Locate the cell with the specified text and output its (x, y) center coordinate. 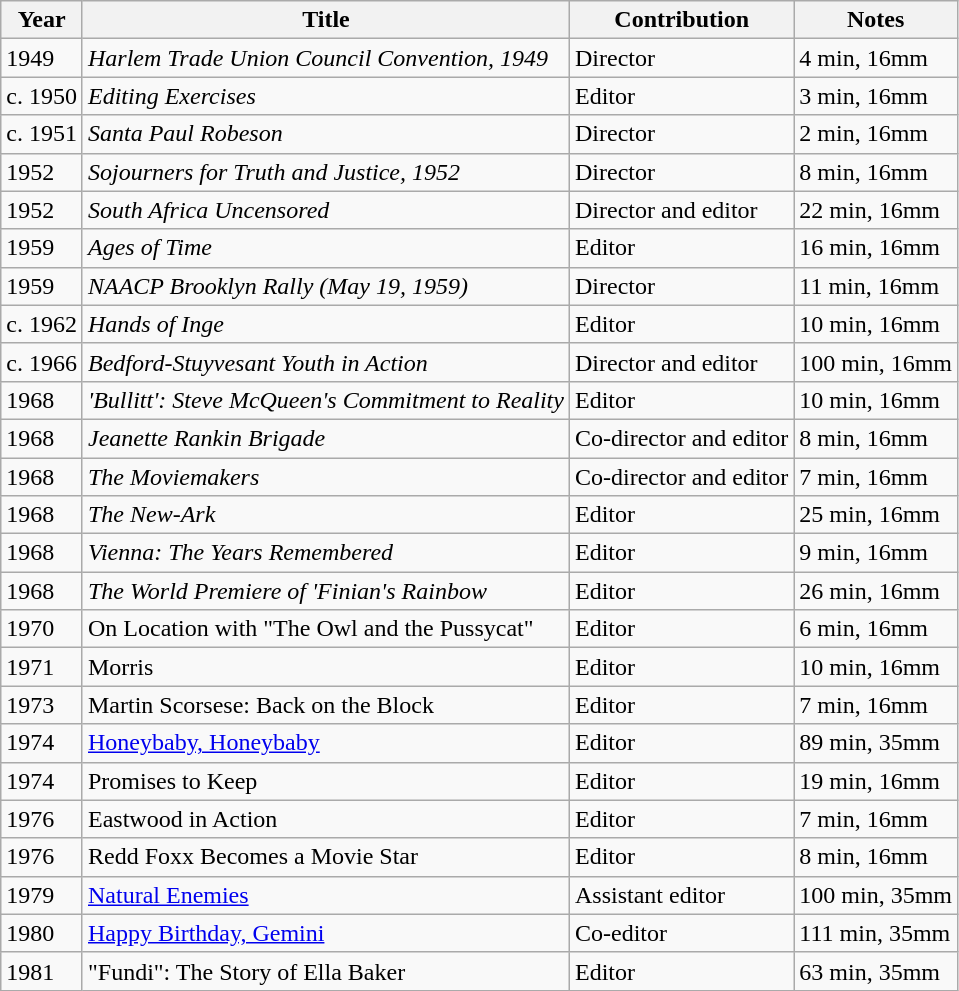
Editing Exercises (326, 96)
63 min, 35mm (876, 971)
1971 (42, 667)
On Location with "The Owl and the Pussycat" (326, 629)
Morris (326, 667)
100 min, 16mm (876, 362)
1979 (42, 895)
Natural Enemies (326, 895)
Contribution (681, 20)
Redd Foxx Becomes a Movie Star (326, 857)
The New-Ark (326, 515)
Assistant editor (681, 895)
c. 1950 (42, 96)
NAACP Brooklyn Rally (May 19, 1959) (326, 286)
Bedford-Stuyvesant Youth in Action (326, 362)
'Bullitt': Steve McQueen's Commitment to Reality (326, 400)
3 min, 16mm (876, 96)
25 min, 16mm (876, 515)
Happy Birthday, Gemini (326, 933)
Ages of Time (326, 248)
100 min, 35mm (876, 895)
Co-editor (681, 933)
Santa Paul Robeson (326, 134)
89 min, 35mm (876, 743)
11 min, 16mm (876, 286)
Martin Scorsese: Back on the Block (326, 705)
c. 1951 (42, 134)
9 min, 16mm (876, 553)
4 min, 16mm (876, 58)
19 min, 16mm (876, 781)
Title (326, 20)
Hands of Inge (326, 324)
26 min, 16mm (876, 591)
1973 (42, 705)
Sojourners for Truth and Justice, 1952 (326, 172)
Vienna: The Years Remembered (326, 553)
Year (42, 20)
Promises to Keep (326, 781)
"Fundi": The Story of Ella Baker (326, 971)
Honeybaby, Honeybaby (326, 743)
1970 (42, 629)
Jeanette Rankin Brigade (326, 438)
1980 (42, 933)
The Moviemakers (326, 477)
1949 (42, 58)
South Africa Uncensored (326, 210)
The World Premiere of 'Finian's Rainbow (326, 591)
c. 1962 (42, 324)
16 min, 16mm (876, 248)
22 min, 16mm (876, 210)
c. 1966 (42, 362)
1981 (42, 971)
2 min, 16mm (876, 134)
Eastwood in Action (326, 819)
111 min, 35mm (876, 933)
6 min, 16mm (876, 629)
Harlem Trade Union Council Convention, 1949 (326, 58)
Notes (876, 20)
